Pinpoint the cell where the given text exists, returning its [x, y] midpoint coordinate. 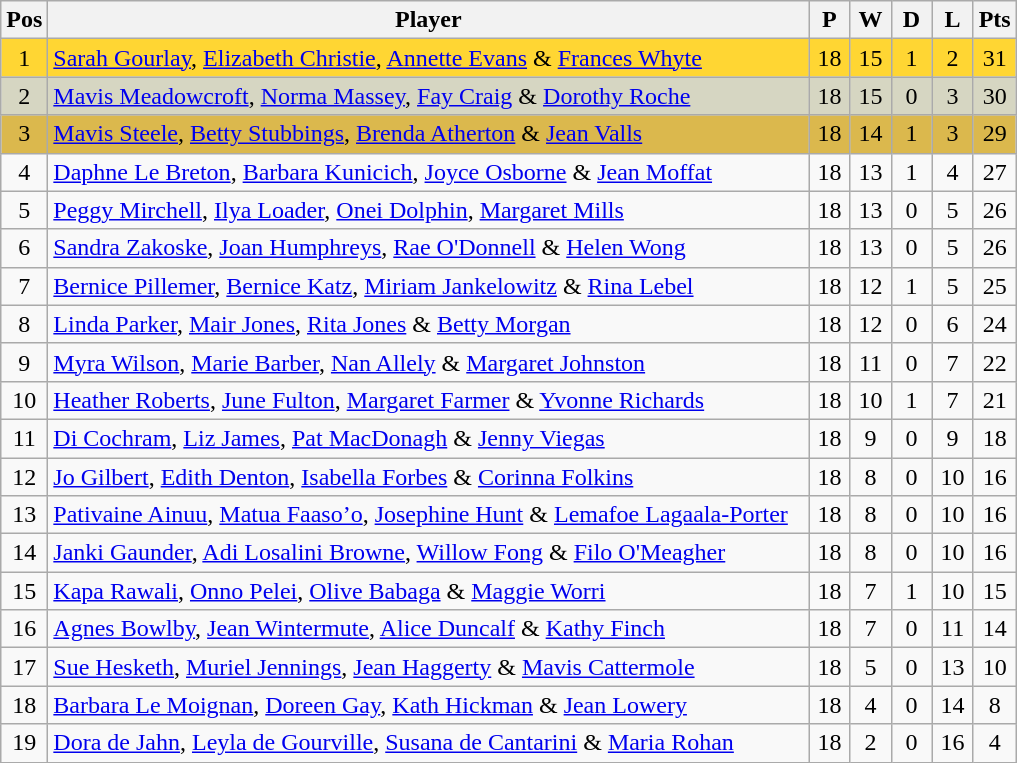
19 [24, 743]
30 [994, 96]
W [870, 20]
Barbara Le Moignan, Doreen Gay, Kath Hickman & Jean Lowery [428, 705]
Dora de Jahn, Leyla de Gourville, Susana de Cantarini & Maria Rohan [428, 743]
Sue Hesketh, Muriel Jennings, Jean Haggerty & Mavis Cattermole [428, 667]
Sandra Zakoske, Joan Humphreys, Rae O'Donnell & Helen Wong [428, 248]
25 [994, 286]
Kapa Rawali, Onno Pelei, Olive Babaga & Maggie Worri [428, 591]
Di Cochram, Liz James, Pat MacDonagh & Jenny Viegas [428, 438]
Daphne Le Breton, Barbara Kunicich, Joyce Osborne & Jean Moffat [428, 172]
Agnes Bowlby, Jean Wintermute, Alice Duncalf & Kathy Finch [428, 629]
Pativaine Ainuu, Matua Faaso’o, Josephine Hunt & Lemafoe Lagaala-Porter [428, 515]
Jo Gilbert, Edith Denton, Isabella Forbes & Corinna Folkins [428, 477]
Bernice Pillemer, Bernice Katz, Miriam Jankelowitz & Rina Lebel [428, 286]
31 [994, 58]
Linda Parker, Mair Jones, Rita Jones & Betty Morgan [428, 324]
Pos [24, 20]
Player [428, 20]
Heather Roberts, June Fulton, Margaret Farmer & Yvonne Richards [428, 400]
Sarah Gourlay, Elizabeth Christie, Annette Evans & Frances Whyte [428, 58]
Pts [994, 20]
D [912, 20]
24 [994, 324]
Mavis Steele, Betty Stubbings, Brenda Atherton & Jean Valls [428, 134]
27 [994, 172]
Peggy Mirchell, Ilya Loader, Onei Dolphin, Margaret Mills [428, 210]
Mavis Meadowcroft, Norma Massey, Fay Craig & Dorothy Roche [428, 96]
22 [994, 362]
29 [994, 134]
Janki Gaunder, Adi Losalini Browne, Willow Fong & Filo O'Meagher [428, 553]
21 [994, 400]
Myra Wilson, Marie Barber, Nan Allely & Margaret Johnston [428, 362]
17 [24, 667]
L [952, 20]
P [830, 20]
